Return (x, y) of the center of cell containing provided text 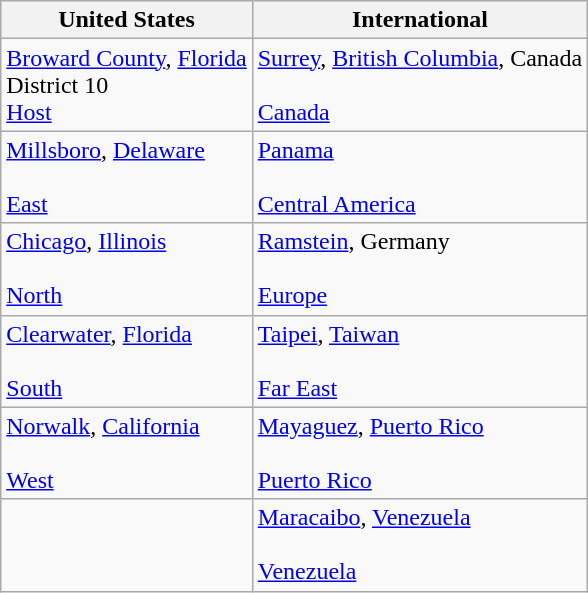
International (420, 20)
Panama Central America (420, 177)
Maracaibo, Venezuela Venezuela (420, 545)
Surrey, British Columbia, CanadaCanada (420, 85)
Norwalk, CaliforniaWest (126, 453)
United States (126, 20)
Mayaguez, Puerto Rico Puerto Rico (420, 453)
Clearwater, FloridaSouth (126, 361)
Taipei, TaiwanFar East (420, 361)
Millsboro, DelawareEast (126, 177)
Broward County, FloridaDistrict 10Host (126, 85)
Chicago, IllinoisNorth (126, 269)
Ramstein, GermanyEurope (420, 269)
